Capture the cell that displays the provided text and extract its (x, y) central coordinate. 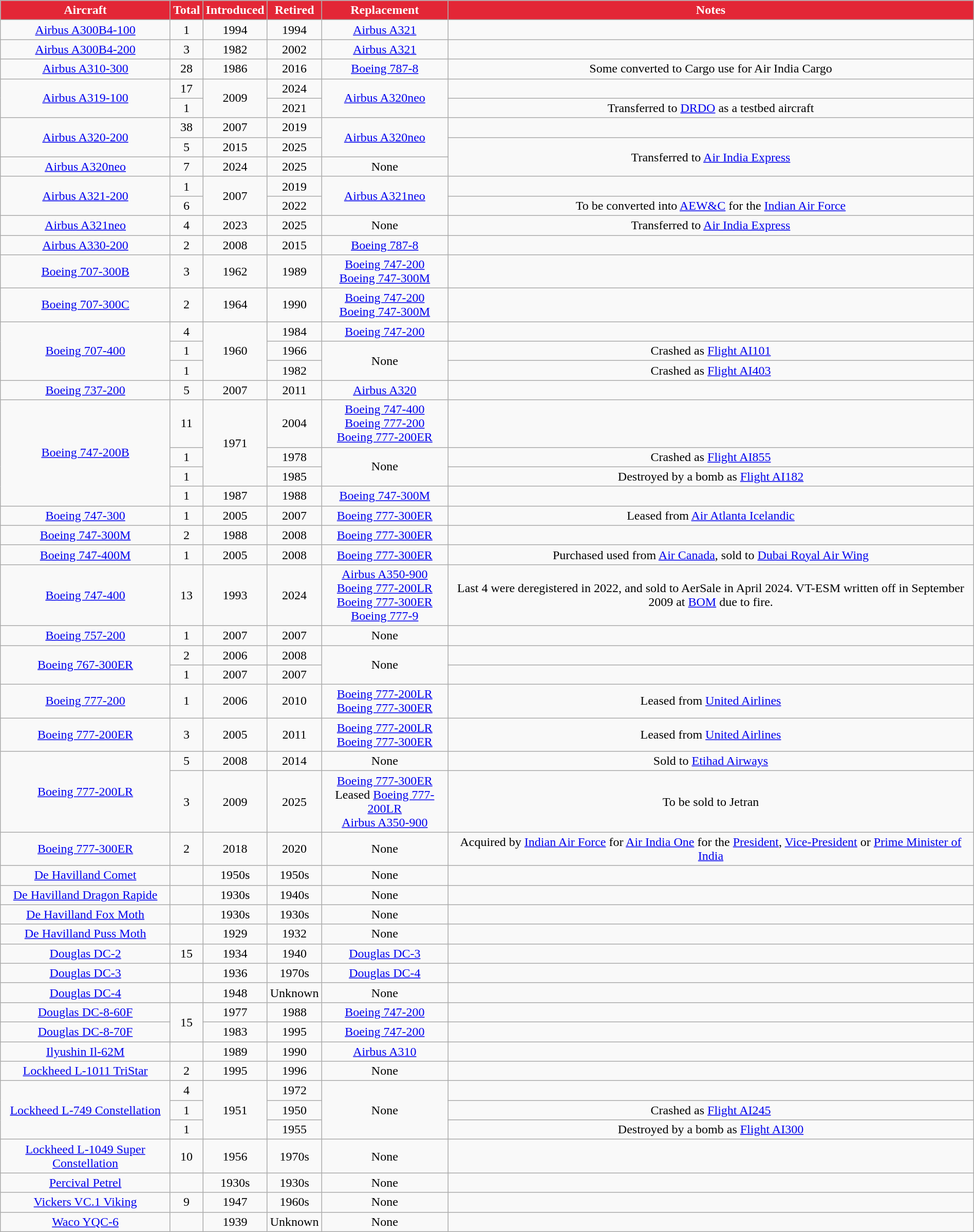
1947 (235, 1202)
Boeing 777-200ER (85, 735)
Introduced (235, 10)
Boeing 767-300ER (85, 665)
Waco YQC-6 (85, 1222)
Boeing 707-300B (85, 271)
Lockheed L-1011 TriStar (85, 1071)
Boeing 777-200LR (85, 792)
Last 4 were deregistered in 2022, and sold to AerSale in April 2024. VT-ESM written off in September 2009 at BOM due to fire. (711, 595)
Airbus A320-200 (85, 137)
Sold to Etihad Airways (711, 761)
Boeing 707-400 (85, 351)
Boeing 707-300C (85, 305)
1956 (235, 1156)
1960 (235, 351)
1985 (294, 476)
1936 (235, 973)
2018 (235, 849)
Boeing 737-200 (85, 390)
1978 (294, 457)
Crashed as Flight AI855 (711, 457)
Boeing 747-200B (85, 453)
1948 (235, 992)
2016 (294, 69)
Boeing 777-300ERLeased Boeing 777-200LRAirbus A350-900 (385, 802)
7 (186, 167)
Destroyed by a bomb as Flight AI300 (711, 1130)
Boeing 747-300 (85, 516)
1950 (294, 1110)
1996 (294, 1071)
To be sold to Jetran (711, 802)
1983 (235, 1032)
Ilyushin Il-62M (85, 1051)
Airbus A300B4-200 (85, 49)
1971 (235, 443)
Airbus A350-900Boeing 777-200LRBoeing 777-300ERBoeing 777-9 (385, 595)
Boeing 747-400 (85, 595)
1972 (294, 1091)
Airbus A310-300 (85, 69)
Crashed as Flight AI403 (711, 371)
Douglas DC-8-70F (85, 1032)
6 (186, 206)
2020 (294, 849)
Replacement (385, 10)
Boeing 747-400Boeing 777-200Boeing 777-200ER (385, 424)
2004 (294, 424)
Airbus A320 (385, 390)
Crashed as Flight AI101 (711, 351)
Percival Petrel (85, 1183)
1987 (235, 496)
1966 (294, 351)
Some converted to Cargo use for Air India Cargo (711, 69)
Lockheed L-1049 Super Constellation (85, 1156)
Destroyed by a bomb as Flight AI182 (711, 476)
1986 (235, 69)
1934 (235, 953)
1964 (235, 305)
28 (186, 69)
2021 (294, 108)
De Havilland Puss Moth (85, 934)
Transferred to DRDO as a testbed aircraft (711, 108)
11 (186, 424)
38 (186, 127)
9 (186, 1202)
2023 (235, 225)
Boeing 757-200 (85, 635)
1940 (294, 953)
Boeing 777-200 (85, 701)
Lockheed L-749 Constellation (85, 1110)
2002 (294, 49)
Douglas DC-8-60F (85, 1012)
1962 (235, 271)
Total (186, 10)
1929 (235, 934)
Vickers VC.1 Viking (85, 1202)
Leased from Air Atlanta Icelandic (711, 516)
Airbus A310 (385, 1051)
De Havilland Fox Moth (85, 914)
Acquired by Indian Air Force for Air India One for the President, Vice-President or Prime Minister of India (711, 849)
Retired (294, 10)
De Havilland Dragon Rapide (85, 895)
Crashed as Flight AI245 (711, 1110)
Airbus A300B4-100 (85, 30)
Airbus A319-100 (85, 98)
Notes (711, 10)
10 (186, 1156)
1951 (235, 1110)
Douglas DC-2 (85, 953)
1955 (294, 1130)
1977 (235, 1012)
1940s (294, 895)
2022 (294, 206)
Aircraft (85, 10)
13 (186, 595)
Airbus A321-200 (85, 196)
1993 (235, 595)
To be converted into AEW&C for the Indian Air Force (711, 206)
1932 (294, 934)
Boeing 747-400M (85, 555)
Airbus A330-200 (85, 245)
De Havilland Comet (85, 875)
1939 (235, 1222)
1984 (294, 332)
17 (186, 88)
Purchased used from Air Canada, sold to Dubai Royal Air Wing (711, 555)
1960s (294, 1202)
2010 (294, 701)
2014 (294, 761)
